Extract the (x, y) coordinate from the center of the cell holding the provided text.  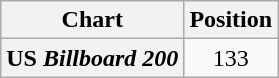
US Billboard 200 (92, 58)
Chart (92, 20)
Position (231, 20)
133 (231, 58)
